From the cell containing the given text, extract its center point as [X, Y] coordinate. 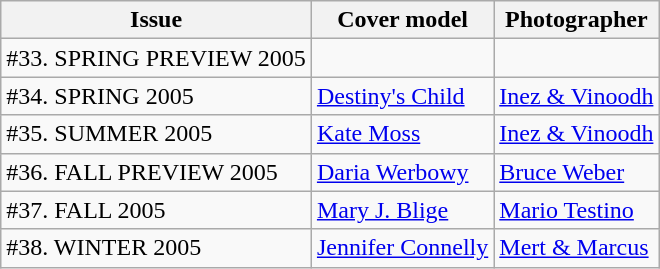
Bruce Weber [576, 172]
Photographer [576, 20]
Issue [156, 20]
Jennifer Connelly [402, 248]
Mary J. Blige [402, 210]
Kate Moss [402, 134]
Mert & Marcus [576, 248]
#36. FALL PREVIEW 2005 [156, 172]
Daria Werbowy [402, 172]
Cover model [402, 20]
Destiny's Child [402, 96]
#34. SPRING 2005 [156, 96]
#35. SUMMER 2005 [156, 134]
Mario Testino [576, 210]
#33. SPRING PREVIEW 2005 [156, 58]
#37. FALL 2005 [156, 210]
#38. WINTER 2005 [156, 248]
